Find where the given text appears and provide that cell's center as [x, y] coordinate. 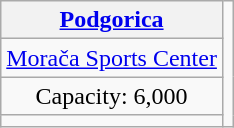
Podgorica [112, 20]
Morača Sports Center [112, 58]
Capacity: 6,000 [112, 96]
